Return [X, Y] of the center of cell containing provided text 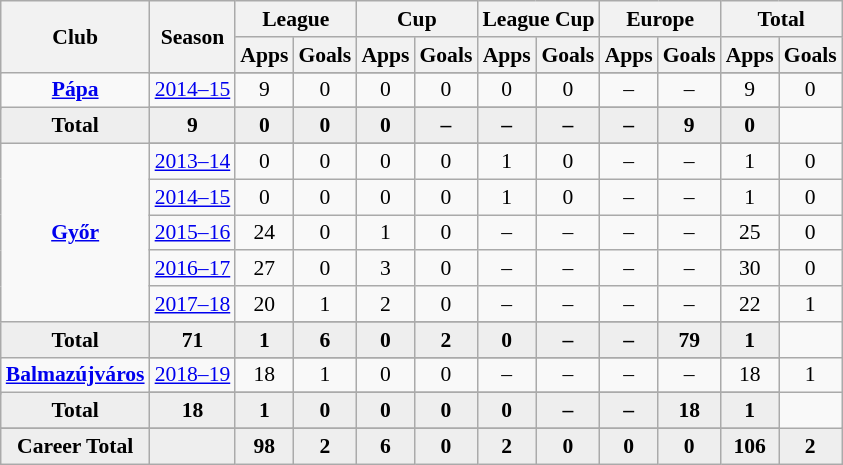
League [296, 19]
30 [750, 269]
Cup [416, 19]
27 [264, 269]
2016–17 [193, 269]
2018–19 [193, 375]
79 [690, 340]
Season [193, 36]
3 [385, 269]
Balmazújváros [76, 375]
24 [264, 233]
League Cup [538, 19]
25 [750, 233]
71 [193, 340]
Győr [76, 233]
2013–14 [193, 162]
Club [76, 36]
98 [264, 447]
Europe [660, 19]
Pápa [76, 90]
20 [264, 304]
2017–18 [193, 304]
106 [750, 447]
2015–16 [193, 233]
Career Total [76, 447]
22 [750, 304]
